Find where the given text appears and provide that cell's center as (X, Y) coordinate. 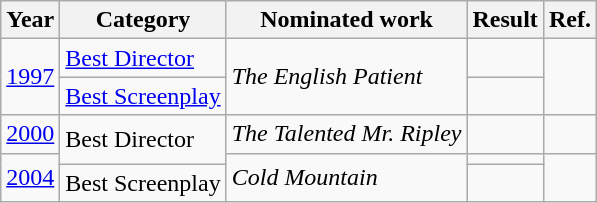
1997 (30, 77)
Nominated work (346, 20)
The Talented Mr. Ripley (346, 134)
2000 (30, 134)
Category (143, 20)
The English Patient (346, 77)
Cold Mountain (346, 178)
Ref. (570, 20)
Result (505, 20)
Year (30, 20)
2004 (30, 178)
